Scan for the cell matching the given text and deliver its (X, Y) coordinate at center. 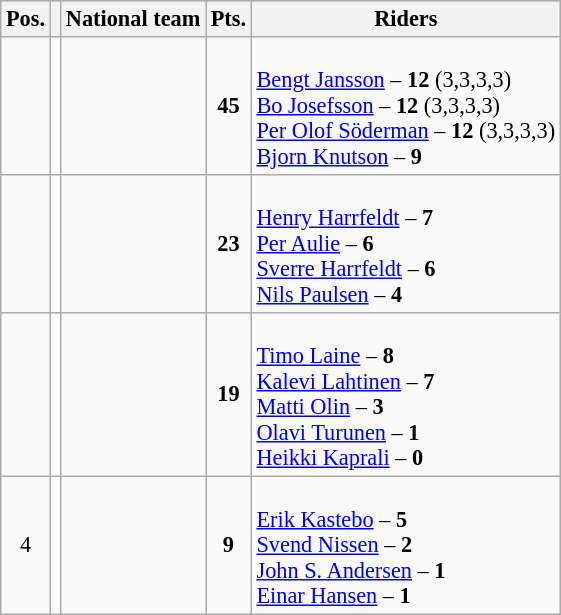
Riders (406, 19)
4 (26, 545)
Pos. (26, 19)
Timo Laine – 8 Kalevi Lahtinen – 7 Matti Olin – 3 Olavi Turunen – 1 Heikki Kaprali – 0 (406, 394)
9 (229, 545)
Henry Harrfeldt – 7 Per Aulie – 6 Sverre Harrfeldt – 6 Nils Paulsen – 4 (406, 243)
National team (134, 19)
Erik Kastebo – 5 Svend Nissen – 2 John S. Andersen – 1 Einar Hansen – 1 (406, 545)
Pts. (229, 19)
23 (229, 243)
45 (229, 106)
19 (229, 394)
Bengt Jansson – 12 (3,3,3,3) Bo Josefsson – 12 (3,3,3,3) Per Olof Söderman – 12 (3,3,3,3) Bjorn Knutson – 9 (406, 106)
